Pinpoint the cell where the given text exists, returning its [x, y] midpoint coordinate. 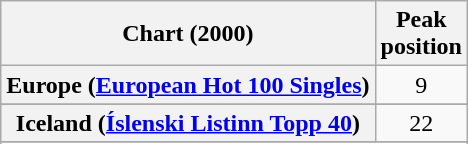
Peakposition [421, 34]
9 [421, 85]
Chart (2000) [188, 34]
22 [421, 123]
Europe (European Hot 100 Singles) [188, 85]
Iceland (Íslenski Listinn Topp 40) [188, 123]
